Find where the given text appears and provide that cell's center as (x, y) coordinate. 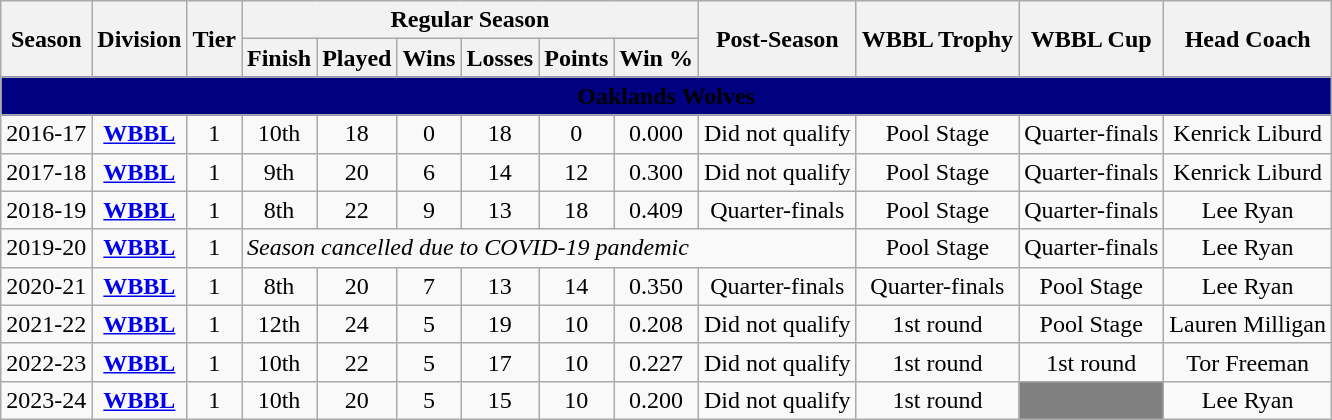
9th (280, 172)
Tier (214, 39)
Finish (280, 58)
2021-22 (46, 324)
12 (576, 172)
6 (429, 172)
Tor Freeman (1248, 362)
0.409 (656, 210)
Season cancelled due to COVID-19 pandemic (550, 248)
24 (357, 324)
Post-Season (777, 39)
2023-24 (46, 400)
Win % (656, 58)
2020-21 (46, 286)
2022-23 (46, 362)
12th (280, 324)
9 (429, 210)
Head Coach (1248, 39)
0.208 (656, 324)
WBBL Trophy (937, 39)
0.227 (656, 362)
0.350 (656, 286)
19 (500, 324)
15 (500, 400)
7 (429, 286)
2016-17 (46, 134)
2019-20 (46, 248)
0.300 (656, 172)
2017-18 (46, 172)
0.000 (656, 134)
2018-19 (46, 210)
Division (140, 39)
Points (576, 58)
Losses (500, 58)
Played (357, 58)
Wins (429, 58)
Regular Season (470, 20)
Lauren Milligan (1248, 324)
17 (500, 362)
WBBL Cup (1092, 39)
Oaklands Wolves (666, 96)
0.200 (656, 400)
Season (46, 39)
